Locate the cell with the specified text and output its [x, y] center coordinate. 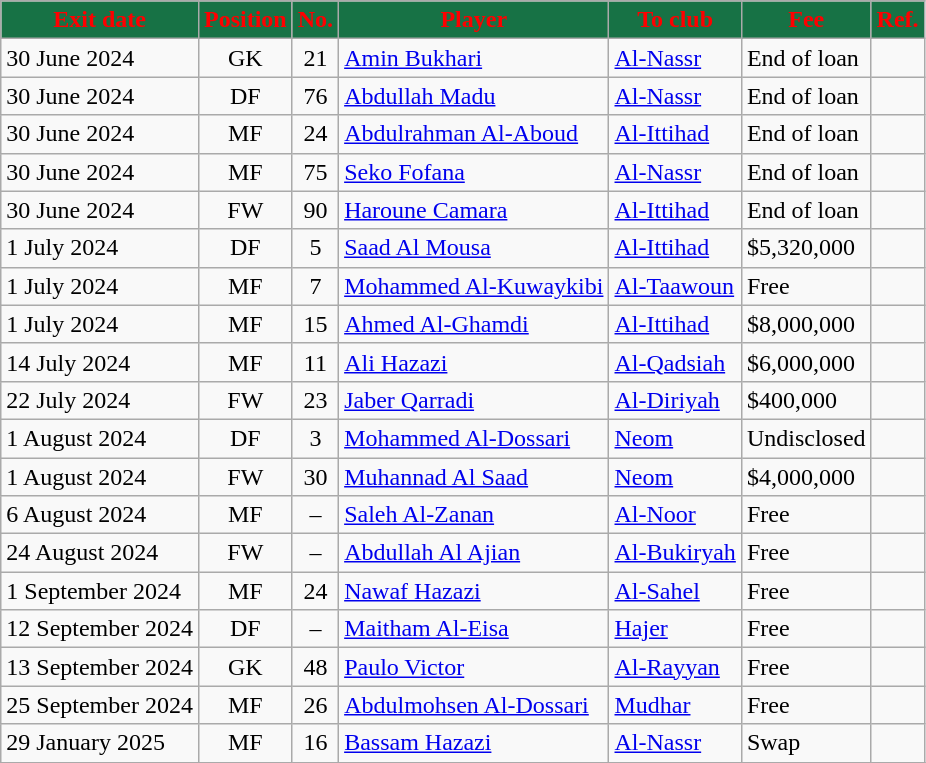
76 [315, 96]
30 [315, 477]
Haroune Camara [474, 210]
90 [315, 210]
Hajer [675, 629]
Muhannad Al Saad [474, 477]
14 July 2024 [100, 362]
To club [675, 20]
Jaber Qarradi [474, 400]
3 [315, 438]
75 [315, 172]
Nawaf Hazazi [474, 591]
11 [315, 362]
$8,000,000 [806, 324]
12 September 2024 [100, 629]
Mudhar [675, 705]
Ali Hazazi [474, 362]
23 [315, 400]
Abdulmohsen Al-Dossari [474, 705]
Player [474, 20]
21 [315, 58]
Saad Al Mousa [474, 248]
16 [315, 743]
Amin Bukhari [474, 58]
13 September 2024 [100, 667]
Al-Qadsiah [675, 362]
Fee [806, 20]
$4,000,000 [806, 477]
$6,000,000 [806, 362]
Abdullah Madu [474, 96]
25 September 2024 [100, 705]
Bassam Hazazi [474, 743]
Undisclosed [806, 438]
5 [315, 248]
Al-Noor [675, 515]
Swap [806, 743]
Al-Taawoun [675, 286]
Exit date [100, 20]
$5,320,000 [806, 248]
Al-Bukiryah [675, 553]
Abdulrahman Al-Aboud [474, 134]
Ref. [898, 20]
Mohammed Al-Kuwaykibi [474, 286]
No. [315, 20]
$400,000 [806, 400]
Saleh Al-Zanan [474, 515]
48 [315, 667]
Maitham Al-Eisa [474, 629]
22 July 2024 [100, 400]
15 [315, 324]
Mohammed Al-Dossari [474, 438]
Al-Diriyah [675, 400]
Abdullah Al Ajian [474, 553]
1 September 2024 [100, 591]
29 January 2025 [100, 743]
Position [245, 20]
7 [315, 286]
Al-Rayyan [675, 667]
24 August 2024 [100, 553]
Seko Fofana [474, 172]
Paulo Victor [474, 667]
26 [315, 705]
6 August 2024 [100, 515]
Ahmed Al-Ghamdi [474, 324]
Al-Sahel [675, 591]
